Capture the cell that displays the provided text and extract its (X, Y) central coordinate. 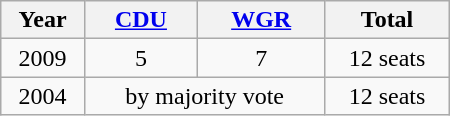
7 (260, 58)
5 (140, 58)
CDU (140, 20)
Year (43, 20)
WGR (260, 20)
2004 (43, 96)
Total (387, 20)
by majority vote (204, 96)
2009 (43, 58)
